Capture the cell that displays the provided text and extract its (X, Y) central coordinate. 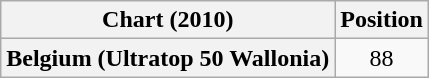
Position (382, 20)
88 (382, 58)
Chart (2010) (168, 20)
Belgium (Ultratop 50 Wallonia) (168, 58)
